Detect which cell encompasses the target text, then output its (X, Y) center coordinate. 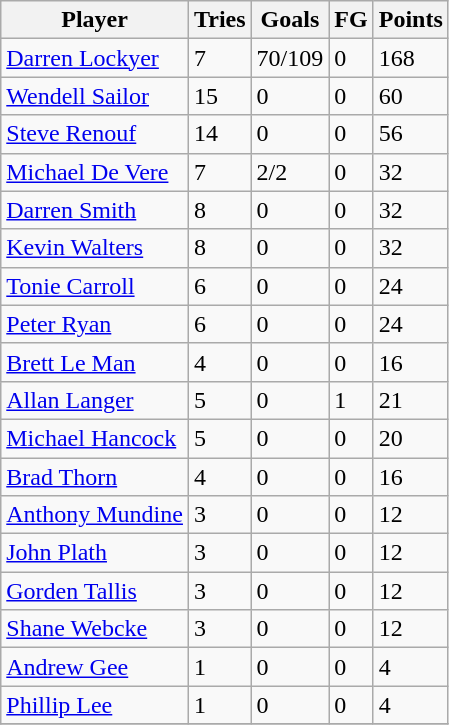
Peter Ryan (95, 324)
Tries (220, 20)
Player (95, 20)
Steve Renouf (95, 134)
20 (410, 438)
Phillip Lee (95, 705)
15 (220, 96)
Shane Webcke (95, 629)
Michael De Vere (95, 172)
56 (410, 134)
70/109 (290, 58)
Gorden Tallis (95, 591)
Tonie Carroll (95, 286)
Anthony Mundine (95, 515)
60 (410, 96)
FG (351, 20)
2/2 (290, 172)
Darren Smith (95, 210)
Kevin Walters (95, 248)
Michael Hancock (95, 438)
Brad Thorn (95, 477)
14 (220, 134)
Goals (290, 20)
21 (410, 400)
Allan Langer (95, 400)
Points (410, 20)
Darren Lockyer (95, 58)
Andrew Gee (95, 667)
Wendell Sailor (95, 96)
John Plath (95, 553)
Brett Le Man (95, 362)
168 (410, 58)
